Return (X, Y) of the center of cell containing provided text 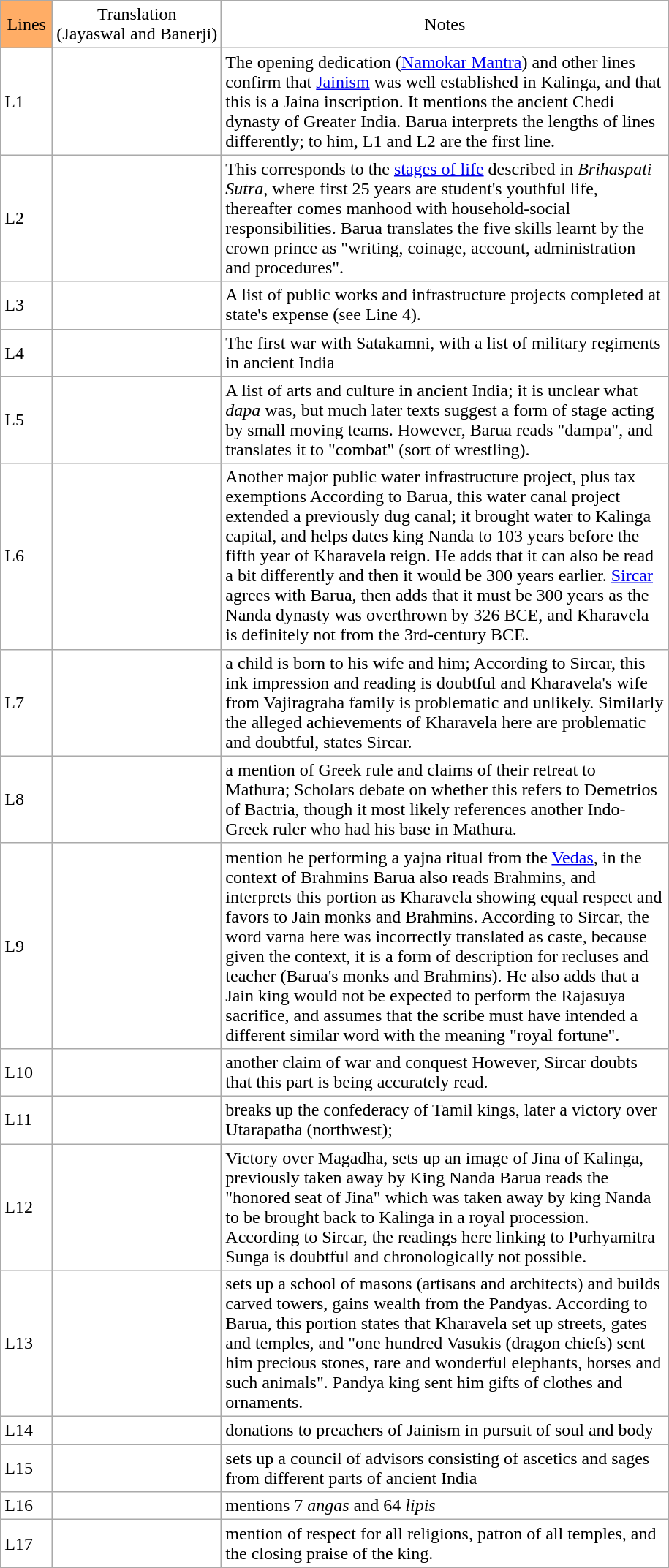
another claim of war and conquest However, Sircar doubts that this part is being accurately read. (445, 1072)
L14 (26, 1431)
L9 (26, 946)
mention of respect for all religions, patron of all temples, and the closing praise of the king. (445, 1544)
L12 (26, 1206)
L11 (26, 1120)
L8 (26, 800)
L17 (26, 1544)
mentions 7 angas and 64 lipis (445, 1506)
L15 (26, 1468)
donations to preachers of Jainism in pursuit of soul and body (445, 1431)
L4 (26, 352)
L6 (26, 556)
The first war with Satakamni, with a list of military regiments in ancient India (445, 352)
L5 (26, 420)
L16 (26, 1506)
breaks up the confederacy of Tamil kings, later a victory over Utarapatha (northwest); (445, 1120)
L10 (26, 1072)
L2 (26, 218)
L7 (26, 702)
A list of public works and infrastructure projects completed at state's expense (see Line 4). (445, 306)
Lines (26, 25)
L1 (26, 102)
L13 (26, 1344)
Translation(Jayaswal and Banerji) (137, 25)
L3 (26, 306)
Notes (445, 25)
sets up a council of advisors consisting of ascetics and sages from different parts of ancient India (445, 1468)
